Extract the [x, y] coordinate from the center of the cell holding the provided text.  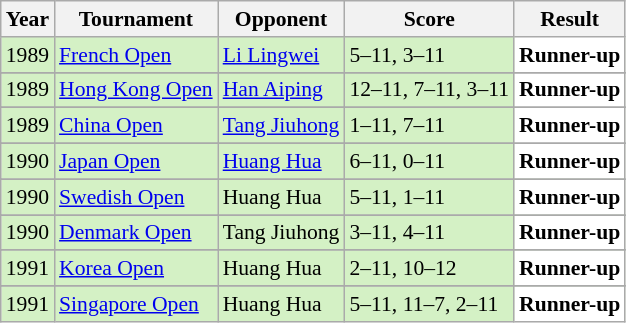
French Open [136, 55]
5–11, 1–11 [429, 197]
Swedish Open [136, 197]
China Open [136, 126]
1–11, 7–11 [429, 126]
Singapore Open [136, 304]
Year [28, 19]
5–11, 11–7, 2–11 [429, 304]
Score [429, 19]
Korea Open [136, 269]
Opponent [282, 19]
Tournament [136, 19]
Han Aiping [282, 90]
5–11, 3–11 [429, 55]
Denmark Open [136, 233]
Li Lingwei [282, 55]
12–11, 7–11, 3–11 [429, 90]
Japan Open [136, 162]
Hong Kong Open [136, 90]
Result [570, 19]
3–11, 4–11 [429, 233]
2–11, 10–12 [429, 269]
6–11, 0–11 [429, 162]
